Search for the cell housing the specified text and yield its [X, Y] center coordinate. 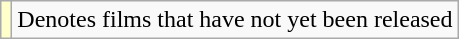
Denotes films that have not yet been released [235, 20]
